Find where the given text appears and provide that cell's center as [X, Y] coordinate. 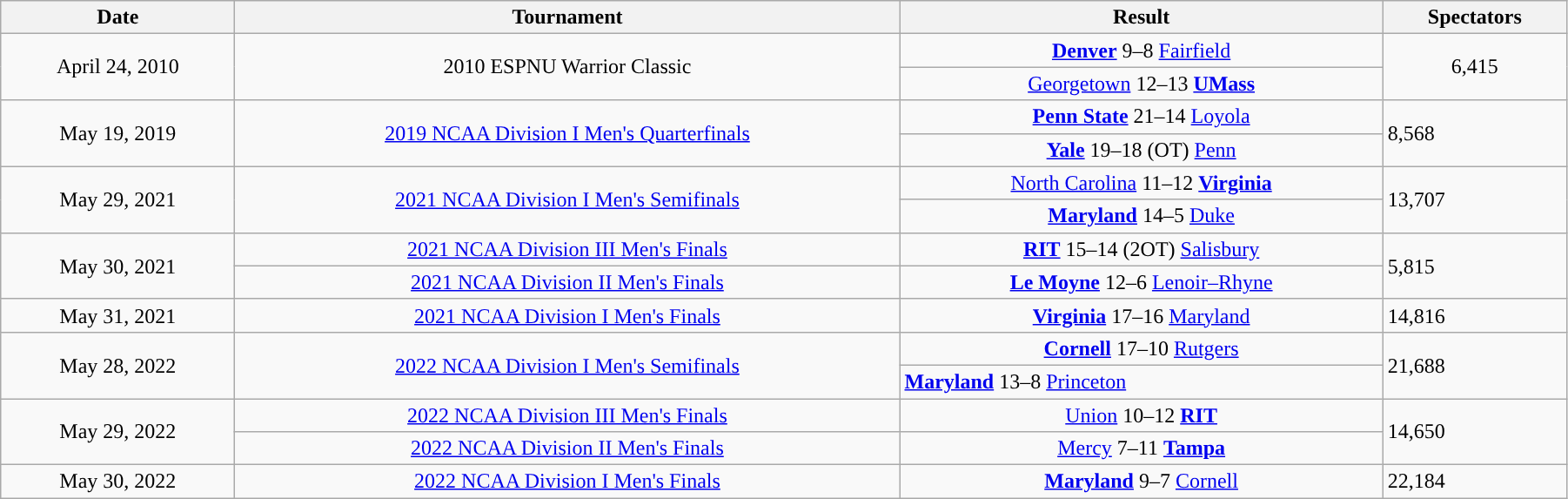
Maryland 14–5 Duke [1142, 216]
Result [1142, 17]
2022 NCAA Division III Men's Finals [567, 415]
RIT 15–14 (2OT) Salisbury [1142, 249]
Spectators [1474, 17]
14,650 [1474, 432]
Georgetown 12–13 UMass [1142, 84]
5,815 [1474, 266]
2019 NCAA Division I Men's Quarterfinals [567, 133]
Tournament [567, 17]
May 29, 2021 [118, 199]
Denver 9–8 Fairfield [1142, 51]
6,415 [1474, 67]
2021 NCAA Division I Men's Finals [567, 315]
Maryland 9–7 Cornell [1142, 482]
2021 NCAA Division III Men's Finals [567, 249]
North Carolina 11–12 Virginia [1142, 183]
2021 NCAA Division II Men's Finals [567, 282]
May 31, 2021 [118, 315]
April 24, 2010 [118, 67]
8,568 [1474, 133]
22,184 [1474, 482]
21,688 [1474, 365]
May 29, 2022 [118, 432]
2022 NCAA Division I Men's Semifinals [567, 365]
Le Moyne 12–6 Lenoir–Rhyne [1142, 282]
Maryland 13–8 Princeton [1142, 381]
Union 10–12 RIT [1142, 415]
13,707 [1474, 199]
May 28, 2022 [118, 365]
Virginia 17–16 Maryland [1142, 315]
2010 ESPNU Warrior Classic [567, 67]
2022 NCAA Division II Men's Finals [567, 448]
Cornell 17–10 Rutgers [1142, 348]
2021 NCAA Division I Men's Semifinals [567, 199]
May 30, 2021 [118, 266]
Mercy 7–11 Tampa [1142, 448]
May 19, 2019 [118, 133]
Yale 19–18 (OT) Penn [1142, 150]
14,816 [1474, 315]
Date [118, 17]
Penn State 21–14 Loyola [1142, 117]
May 30, 2022 [118, 482]
2022 NCAA Division I Men's Finals [567, 482]
